For the text-containing cell, return its midpoint in (x, y) coordinate format. 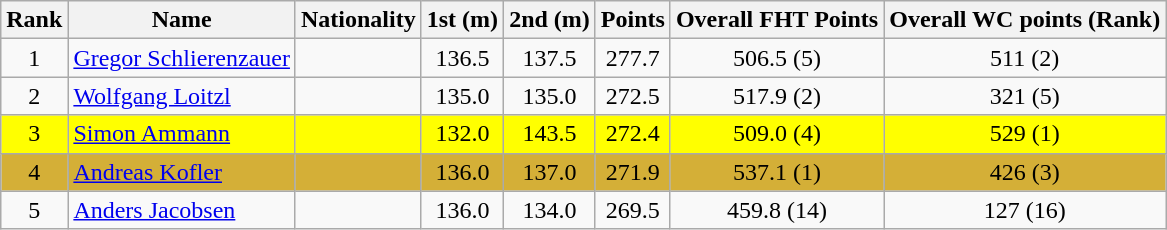
Wolfgang Loitzl (182, 96)
459.8 (14) (776, 210)
137.0 (550, 172)
511 (2) (1025, 58)
1 (34, 58)
321 (5) (1025, 96)
Gregor Schlierenzauer (182, 58)
Nationality (358, 20)
Andreas Kofler (182, 172)
Rank (34, 20)
134.0 (550, 210)
2nd (m) (550, 20)
127 (16) (1025, 210)
4 (34, 172)
132.0 (462, 134)
272.5 (632, 96)
506.5 (5) (776, 58)
Overall FHT Points (776, 20)
137.5 (550, 58)
3 (34, 134)
Name (182, 20)
2 (34, 96)
517.9 (2) (776, 96)
269.5 (632, 210)
5 (34, 210)
537.1 (1) (776, 172)
272.4 (632, 134)
271.9 (632, 172)
529 (1) (1025, 134)
Anders Jacobsen (182, 210)
136.5 (462, 58)
277.7 (632, 58)
Points (632, 20)
426 (3) (1025, 172)
1st (m) (462, 20)
509.0 (4) (776, 134)
Overall WC points (Rank) (1025, 20)
143.5 (550, 134)
Simon Ammann (182, 134)
